Detect which cell encompasses the target text, then output its (x, y) center coordinate. 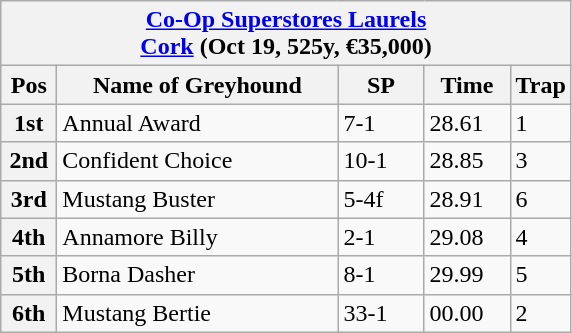
6 (540, 199)
28.61 (467, 123)
5 (540, 275)
Mustang Bertie (198, 313)
Co-Op Superstores LaurelsCork (Oct 19, 525y, €35,000) (286, 34)
29.08 (467, 237)
SP (381, 85)
5th (29, 275)
3rd (29, 199)
8-1 (381, 275)
29.99 (467, 275)
33-1 (381, 313)
Mustang Buster (198, 199)
3 (540, 161)
4th (29, 237)
Borna Dasher (198, 275)
1st (29, 123)
Confident Choice (198, 161)
10-1 (381, 161)
28.85 (467, 161)
Annamore Billy (198, 237)
Annual Award (198, 123)
Trap (540, 85)
00.00 (467, 313)
7-1 (381, 123)
1 (540, 123)
5-4f (381, 199)
28.91 (467, 199)
Name of Greyhound (198, 85)
4 (540, 237)
Pos (29, 85)
6th (29, 313)
2-1 (381, 237)
2 (540, 313)
Time (467, 85)
2nd (29, 161)
